Return the [x, y] coordinate for the center point of the cell that contains the specified text.  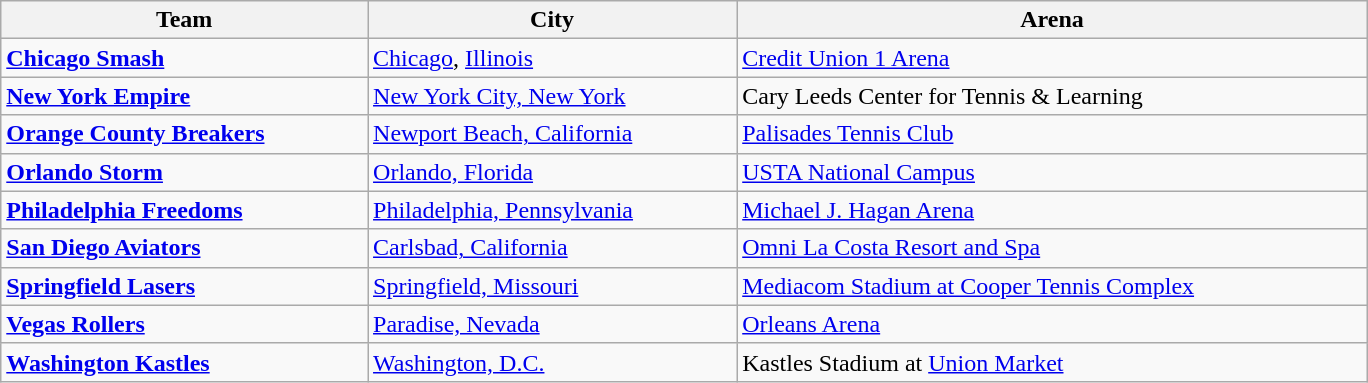
Paradise, Nevada [552, 324]
Orlando, Florida [552, 172]
Newport Beach, California [552, 134]
Arena [1052, 20]
Vegas Rollers [184, 324]
City [552, 20]
Springfield, Missouri [552, 286]
USTA National Campus [1052, 172]
Kastles Stadium at Union Market [1052, 362]
Philadelphia Freedoms [184, 210]
Washington, D.C. [552, 362]
Mediacom Stadium at Cooper Tennis Complex [1052, 286]
Credit Union 1 Arena [1052, 58]
Orlando Storm [184, 172]
San Diego Aviators [184, 248]
Palisades Tennis Club [1052, 134]
Springfield Lasers [184, 286]
Omni La Costa Resort and Spa [1052, 248]
Chicago Smash [184, 58]
Carlsbad, California [552, 248]
Michael J. Hagan Arena [1052, 210]
Chicago, Illinois [552, 58]
Orange County Breakers [184, 134]
Washington Kastles [184, 362]
Cary Leeds Center for Tennis & Learning [1052, 96]
New York City, New York [552, 96]
Orleans Arena [1052, 324]
New York Empire [184, 96]
Team [184, 20]
Philadelphia, Pennsylvania [552, 210]
